Return the [x, y] coordinate for the center point of the cell that contains the specified text.  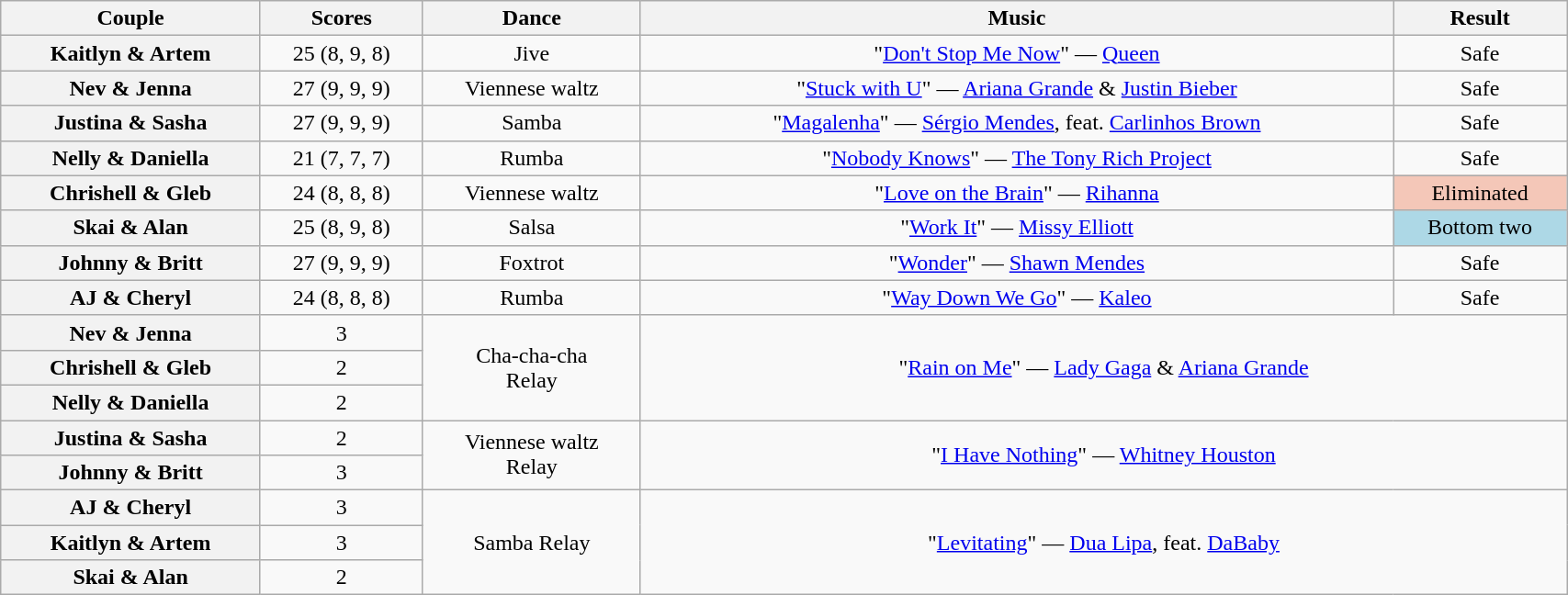
Bottom two [1481, 228]
"Love on the Brain" — Rihanna [1016, 193]
Salsa [531, 228]
Eliminated [1481, 193]
Viennese waltzRelay [531, 455]
21 (7, 7, 7) [342, 158]
"Don't Stop Me Now" — Queen [1016, 53]
Samba [531, 123]
Samba Relay [531, 543]
Dance [531, 18]
"Levitating" — Dua Lipa, feat. DaBaby [1103, 543]
"Nobody Knows" — The Tony Rich Project [1016, 158]
Result [1481, 18]
Cha-cha-chaRelay [531, 367]
"Stuck with U" — Ariana Grande & Justin Bieber [1016, 88]
Foxtrot [531, 263]
"Work It" — Missy Elliott [1016, 228]
"Way Down We Go" — Kaleo [1016, 297]
Music [1016, 18]
"Wonder" — Shawn Mendes [1016, 263]
Jive [531, 53]
"Magalenha" — Sérgio Mendes, feat. Carlinhos Brown [1016, 123]
Scores [342, 18]
Couple [130, 18]
"Rain on Me" — Lady Gaga & Ariana Grande [1103, 367]
"I Have Nothing" — Whitney Houston [1103, 455]
